Capture the cell that displays the provided text and extract its [X, Y] central coordinate. 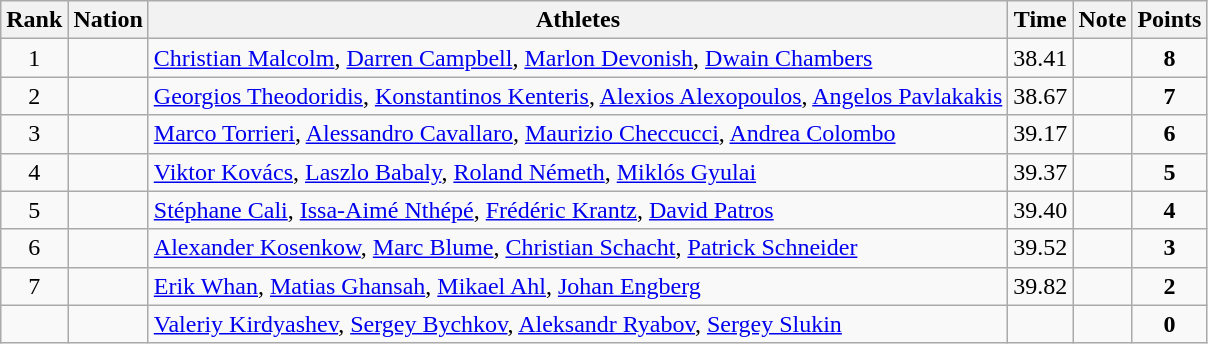
Nation [108, 20]
Note [1102, 20]
8 [1170, 58]
Rank [34, 20]
Stéphane Cali, Issa-Aimé Nthépé, Frédéric Krantz, David Patros [578, 210]
Points [1170, 20]
Viktor Kovács, Laszlo Babaly, Roland Németh, Miklós Gyulai [578, 172]
39.17 [1040, 134]
0 [1170, 324]
38.41 [1040, 58]
38.67 [1040, 96]
39.37 [1040, 172]
39.52 [1040, 248]
Georgios Theodoridis, Konstantinos Kenteris, Alexios Alexopoulos, Angelos Pavlakakis [578, 96]
1 [34, 58]
Valeriy Kirdyashev, Sergey Bychkov, Aleksandr Ryabov, Sergey Slukin [578, 324]
Christian Malcolm, Darren Campbell, Marlon Devonish, Dwain Chambers [578, 58]
39.82 [1040, 286]
Athletes [578, 20]
39.40 [1040, 210]
Alexander Kosenkow, Marc Blume, Christian Schacht, Patrick Schneider [578, 248]
Erik Whan, Matias Ghansah, Mikael Ahl, Johan Engberg [578, 286]
Time [1040, 20]
Marco Torrieri, Alessandro Cavallaro, Maurizio Checcucci, Andrea Colombo [578, 134]
